Locate the cell with the specified text and output its (X, Y) center coordinate. 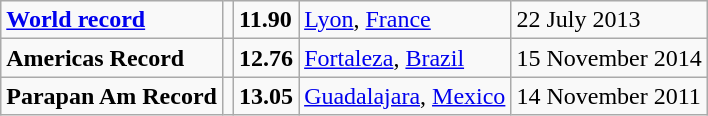
Americas Record (112, 58)
Fortaleza, Brazil (405, 58)
22 July 2013 (609, 20)
Parapan Am Record (112, 96)
13.05 (266, 96)
11.90 (266, 20)
Lyon, France (405, 20)
World record (112, 20)
12.76 (266, 58)
15 November 2014 (609, 58)
Guadalajara, Mexico (405, 96)
14 November 2011 (609, 96)
